For the text-containing cell, return its midpoint in (x, y) coordinate format. 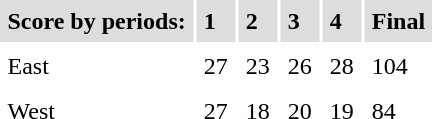
28 (342, 66)
East (96, 66)
23 (258, 66)
26 (300, 66)
Final (398, 21)
27 (216, 66)
Score by periods: (96, 21)
104 (398, 66)
4 (342, 21)
2 (258, 21)
1 (216, 21)
3 (300, 21)
